Search for the cell housing the specified text and yield its (X, Y) center coordinate. 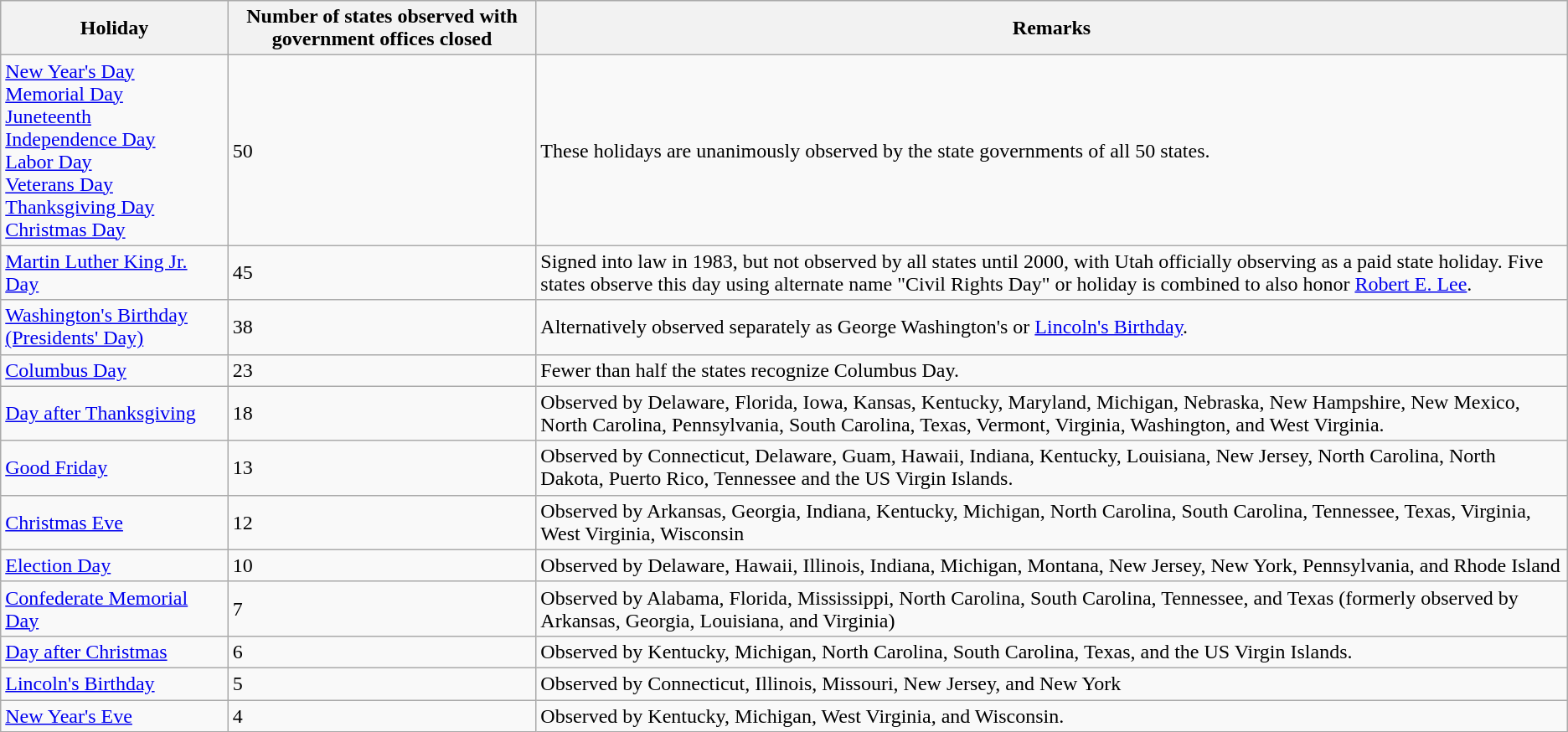
New Year's DayMemorial DayJuneteenthIndependence DayLabor DayVeterans DayThanksgiving DayChristmas Day (115, 151)
Election Day (115, 565)
45 (382, 273)
7 (382, 608)
Holiday (115, 28)
Number of states observed with government offices closed (382, 28)
Confederate Memorial Day (115, 608)
50 (382, 151)
18 (382, 414)
Observed by Delaware, Hawaii, Illinois, Indiana, Michigan, Montana, New Jersey, New York, Pennsylvania, and Rhode Island (1052, 565)
38 (382, 327)
12 (382, 523)
Alternatively observed separately as George Washington's or Lincoln's Birthday. (1052, 327)
Good Friday (115, 467)
5 (382, 683)
Martin Luther King Jr. Day (115, 273)
Washington's Birthday (Presidents' Day) (115, 327)
Christmas Eve (115, 523)
New Year's Eve (115, 716)
Observed by Kentucky, Michigan, North Carolina, South Carolina, Texas, and the US Virgin Islands. (1052, 652)
Day after Thanksgiving (115, 414)
Observed by Connecticut, Illinois, Missouri, New Jersey, and New York (1052, 683)
23 (382, 370)
Remarks (1052, 28)
Observed by Kentucky, Michigan, West Virginia, and Wisconsin. (1052, 716)
6 (382, 652)
Fewer than half the states recognize Columbus Day. (1052, 370)
Columbus Day (115, 370)
Lincoln's Birthday (115, 683)
10 (382, 565)
4 (382, 716)
Day after Christmas (115, 652)
These holidays are unanimously observed by the state governments of all 50 states. (1052, 151)
13 (382, 467)
Observed by Arkansas, Georgia, Indiana, Kentucky, Michigan, North Carolina, South Carolina, Tennessee, Texas, Virginia, West Virginia, Wisconsin (1052, 523)
